Detect which cell encompasses the target text, then output its (x, y) center coordinate. 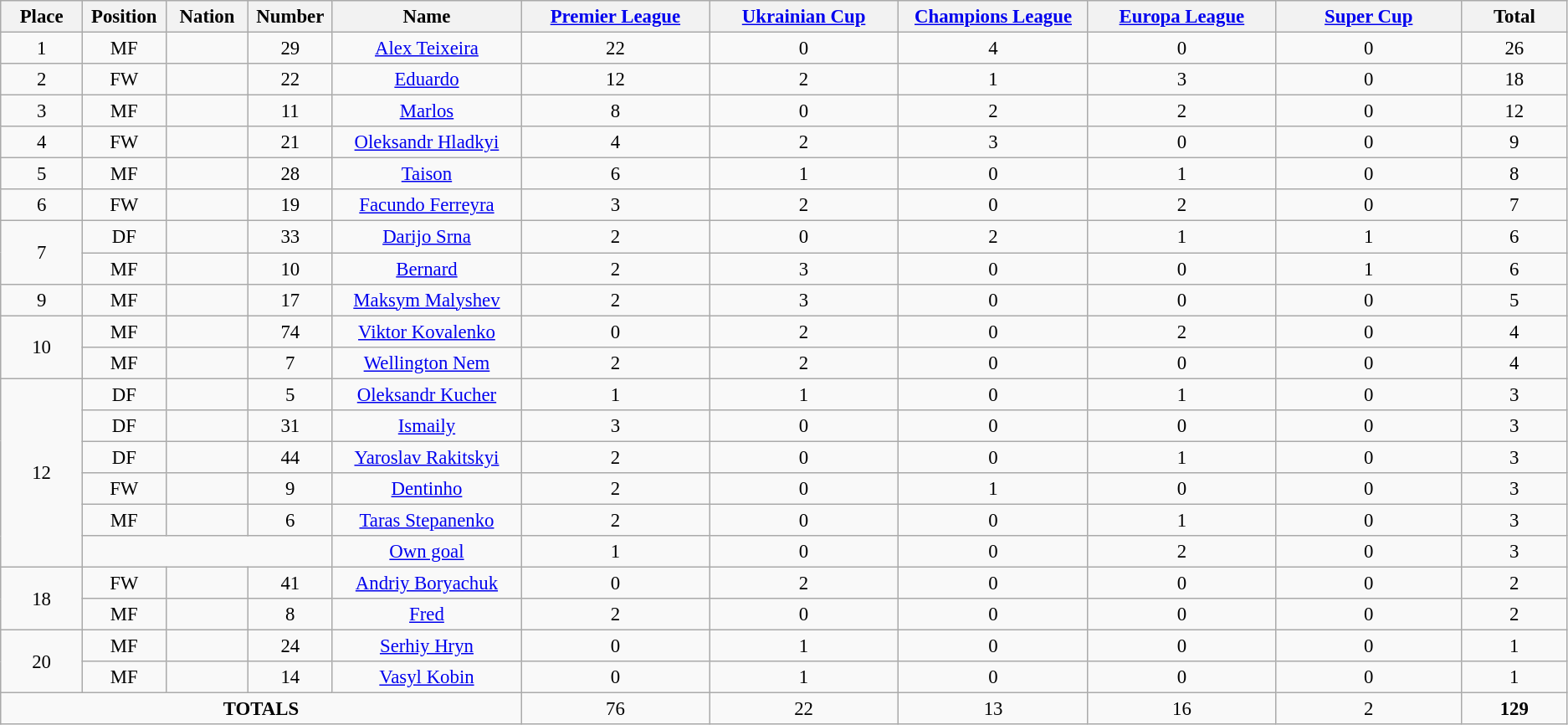
Bernard (427, 269)
Oleksandr Hladkyi (427, 142)
24 (290, 646)
33 (290, 237)
Alex Teixeira (427, 49)
44 (290, 457)
Eduardo (427, 80)
Marlos (427, 111)
Name (427, 17)
Dentinho (427, 489)
17 (290, 300)
Number (290, 17)
Fred (427, 614)
Vasyl Kobin (427, 677)
41 (290, 584)
TOTALS (261, 709)
Yaroslav Rakitskyi (427, 457)
Taison (427, 174)
Europa League (1181, 17)
20 (42, 661)
16 (1181, 709)
Ukrainian Cup (804, 17)
Taras Stepanenko (427, 520)
Darijo Srna (427, 237)
76 (615, 709)
Position (124, 17)
Viktor Kovalenko (427, 332)
13 (994, 709)
26 (1514, 49)
14 (290, 677)
19 (290, 205)
11 (290, 111)
Andriy Boryachuk (427, 584)
Facundo Ferreyra (427, 205)
74 (290, 332)
Maksym Malyshev (427, 300)
31 (290, 426)
Super Cup (1369, 17)
21 (290, 142)
Place (42, 17)
Oleksandr Kucher (427, 394)
Serhiy Hryn (427, 646)
Nation (208, 17)
Champions League (994, 17)
Wellington Nem (427, 362)
28 (290, 174)
Premier League (615, 17)
Total (1514, 17)
Own goal (427, 552)
129 (1514, 709)
29 (290, 49)
Ismaily (427, 426)
